From the cell containing the given text, extract its center point as [x, y] coordinate. 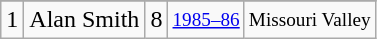
1985–86 [206, 20]
8 [156, 20]
Missouri Valley [310, 20]
Alan Smith [84, 20]
1 [12, 20]
